From the cell containing the given text, extract its center point as [X, Y] coordinate. 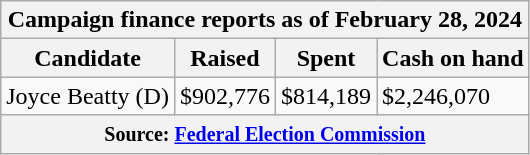
Cash on hand [453, 58]
Joyce Beatty (D) [88, 96]
Campaign finance reports as of February 28, 2024 [265, 20]
Spent [326, 58]
Candidate [88, 58]
$2,246,070 [453, 96]
$902,776 [224, 96]
Raised [224, 58]
Source: Federal Election Commission [265, 134]
$814,189 [326, 96]
